For the text-containing cell, return its midpoint in [X, Y] coordinate format. 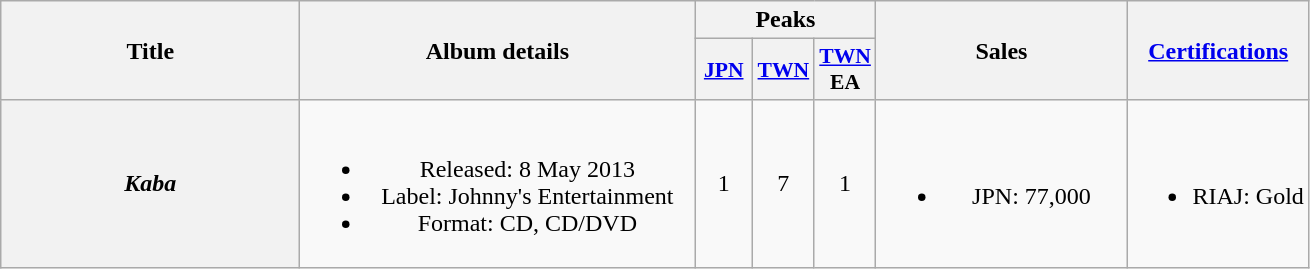
TWN [784, 70]
TWNEA [845, 70]
Released: 8 May 2013Label: Johnny's EntertainmentFormat: CD, CD/DVD [498, 184]
Peaks [786, 20]
7 [784, 184]
Sales [1002, 50]
Album details [498, 50]
Kaba [150, 184]
Title [150, 50]
RIAJ: Gold [1218, 184]
Certifications [1218, 50]
JPN [724, 70]
JPN: 77,000 [1002, 184]
